Scan for the cell matching the given text and deliver its [X, Y] coordinate at center. 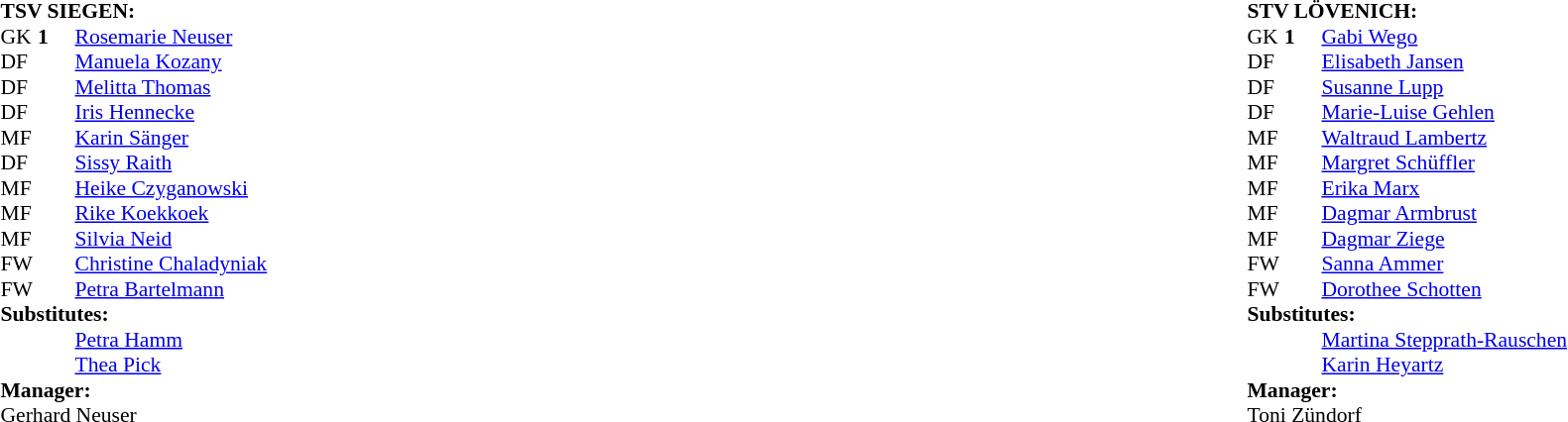
Erika Marx [1444, 188]
Dagmar Ziege [1444, 239]
Melitta Thomas [172, 87]
Rike Koekkoek [172, 213]
Waltraud Lambertz [1444, 138]
Petra Bartelmann [172, 289]
Karin Heyartz [1444, 366]
Rosemarie Neuser [172, 37]
Susanne Lupp [1444, 87]
Martina Stepprath-Rauschen [1444, 340]
Christine Chaladyniak [172, 264]
Iris Hennecke [172, 112]
Thea Pick [172, 366]
Elisabeth Jansen [1444, 62]
Heike Czyganowski [172, 188]
Manuela Kozany [172, 62]
Dagmar Armbrust [1444, 213]
Dorothee Schotten [1444, 289]
Marie-Luise Gehlen [1444, 112]
Sissy Raith [172, 163]
Karin Sänger [172, 138]
Margret Schüffler [1444, 163]
Gabi Wego [1444, 37]
Sanna Ammer [1444, 264]
Silvia Neid [172, 239]
Petra Hamm [172, 340]
